Output the [X, Y] coordinate of the center of the cell containing the given text.  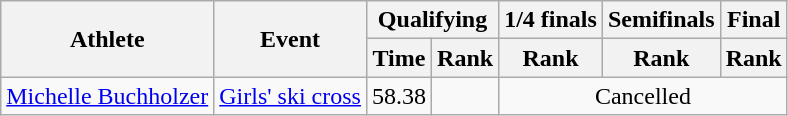
Girls' ski cross [290, 96]
58.38 [398, 96]
Cancelled [644, 96]
Time [398, 58]
Semifinals [661, 20]
Event [290, 39]
Athlete [108, 39]
Qualifying [432, 20]
1/4 finals [551, 20]
Michelle Buchholzer [108, 96]
Final [754, 20]
